Extract the [X, Y] coordinate from the center of the cell holding the provided text.  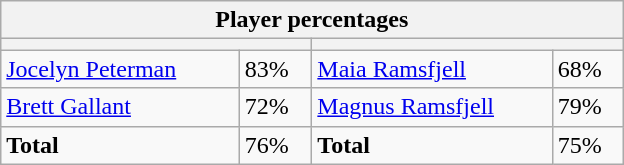
68% [588, 69]
79% [588, 107]
Magnus Ramsfjell [432, 107]
83% [276, 69]
Player percentages [312, 20]
75% [588, 145]
Brett Gallant [120, 107]
Jocelyn Peterman [120, 69]
Maia Ramsfjell [432, 69]
72% [276, 107]
76% [276, 145]
